Provide the [x, y] coordinate of the cell's center where the given text is located.  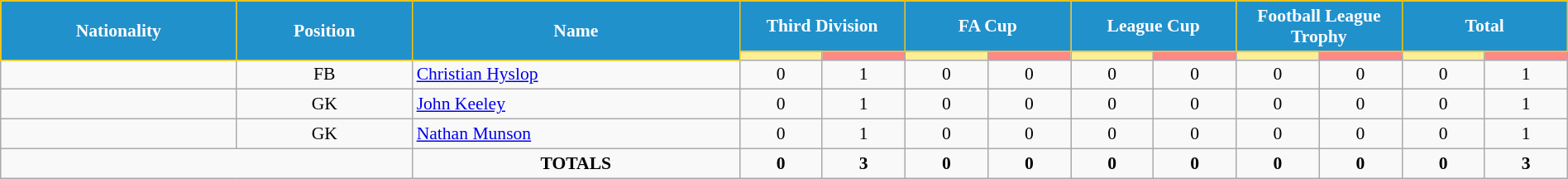
TOTALS [576, 163]
Third Division [822, 27]
Total [1484, 27]
Football League Trophy [1319, 27]
Nathan Munson [576, 134]
Nationality [119, 30]
Name [576, 30]
League Cup [1153, 27]
FA Cup [987, 27]
Christian Hyslop [576, 75]
Position [324, 30]
John Keeley [576, 104]
FB [324, 75]
